From the cell containing the given text, extract its center point as [x, y] coordinate. 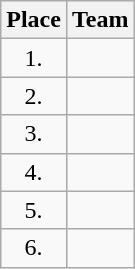
Place [34, 20]
3. [34, 134]
5. [34, 210]
Team [100, 20]
2. [34, 96]
6. [34, 248]
1. [34, 58]
4. [34, 172]
